Scan for the cell matching the given text and deliver its (x, y) coordinate at center. 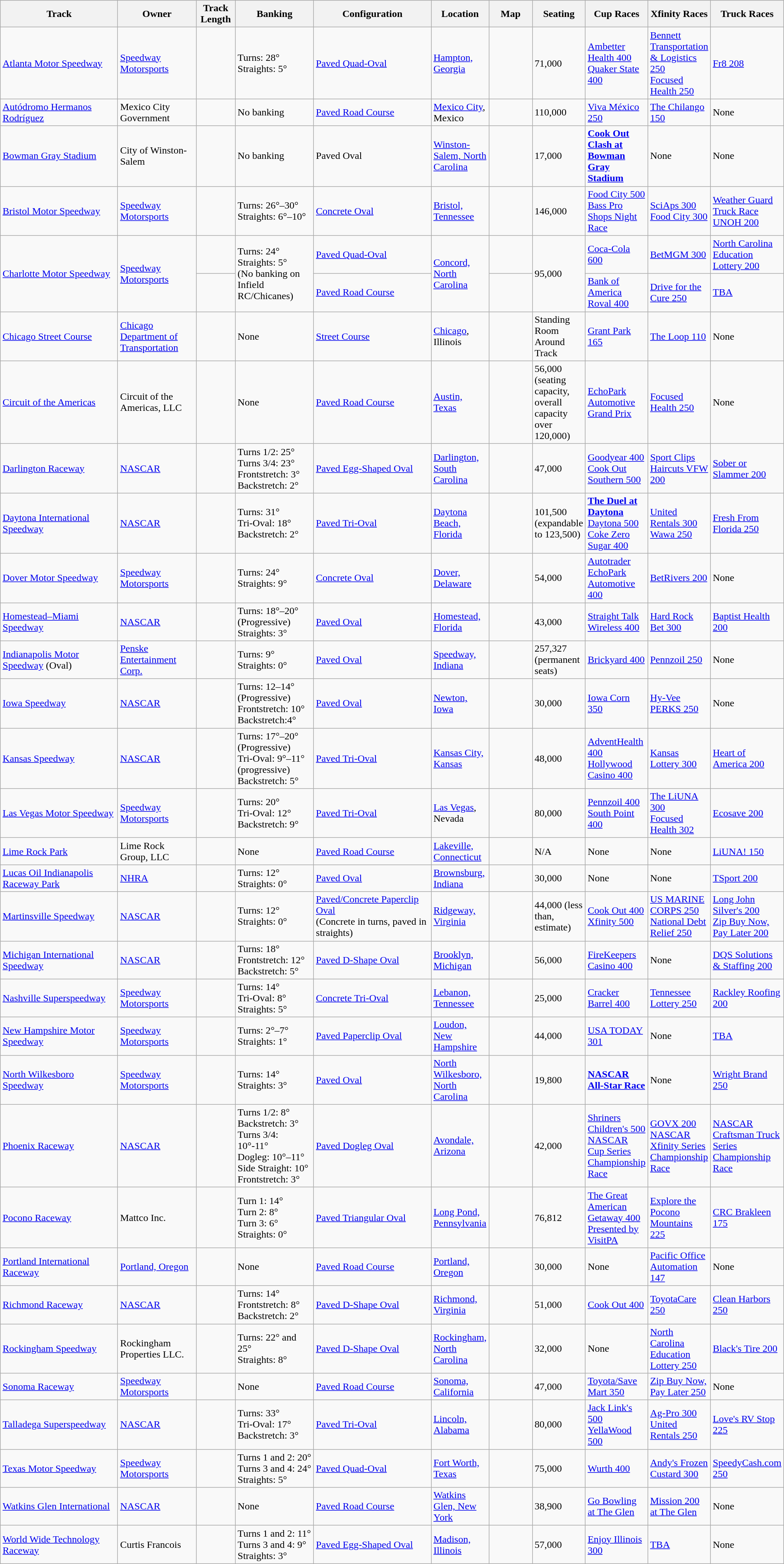
Austin, Texas (460, 402)
Cracker Barrel 400 (617, 998)
Autotrader EchoPark Automotive 400 (617, 578)
19,800 (559, 1080)
Chicago Department of Transportation (157, 336)
LiUNA! 150 (747, 852)
Sonoma Raceway (59, 1387)
World Wide Technology Raceway (59, 1545)
146,000 (559, 211)
Explore the Pocono Mountains 225 (679, 1217)
Turns: 2°–7°Straights: 1° (275, 1036)
Daytona International Speedway (59, 523)
Darlington Raceway (59, 468)
EchoPark Automotive Grand Prix (617, 402)
Mattco Inc. (157, 1217)
Penske Entertainment Corp. (157, 660)
Turns: 24°Straights: 5°(No banking on Infield RC/Chicanes) (275, 273)
Indianapolis Motor Speedway (Oval) (59, 660)
GOVX 200NASCAR Xfinity Series Championship Race (679, 1146)
BetRivers 200 (679, 578)
42,000 (559, 1146)
Turns: 14°Tri-Oval: 8°Straights: 5° (275, 998)
Track (59, 14)
Standing Room Around Track (559, 336)
Sonoma, California (460, 1387)
25,000 (559, 998)
New Hampshire Motor Speedway (59, 1036)
Owner (157, 14)
North Wilkesboro Speedway (59, 1080)
Zip Buy Now, Pay Later 250 (679, 1387)
Turns: 20°Tri-Oval: 12°Backstretch: 9° (275, 813)
Turns 1 and 2: 20°Turns 3 and 4: 24°Straights: 5° (275, 1468)
Mission 200 at The Glen (679, 1506)
SciAps 300Food City 300 (679, 211)
Chicago, Illinois (460, 336)
Baptist Health 200 (747, 621)
Autódromo Hermanos Rodríguez (59, 113)
Kansas City, Kansas (460, 758)
SpeedyCash.com 250 (747, 1468)
Paved Paperclip Oval (373, 1036)
Portland International Raceway (59, 1267)
Grant Park 165 (617, 336)
Turns: 31°Tri-Oval: 18°Backstretch: 2° (275, 523)
Turns: 28°Straights: 5° (275, 63)
Food City 500Bass Pro Shops Night Race (617, 211)
Wright Brand 250 (747, 1080)
Las Vegas, Nevada (460, 813)
57,000 (559, 1545)
76,812 (559, 1217)
Configuration (373, 14)
Sober or Slammer 200 (747, 468)
Lebanon, Tennessee (460, 998)
Turns: 18°Frontstretch: 12°Backstretch: 5° (275, 960)
Pennzoil 400South Point 400 (617, 813)
Hampton, Georgia (460, 63)
110,000 (559, 113)
Iowa Speedway (59, 703)
Rackley Roofing 200 (747, 998)
Turns: 14°Straights: 3° (275, 1080)
Track Length (216, 14)
The Great American Getaway 400 Presented by VisitPA (617, 1217)
Brownsburg, Indiana (460, 878)
Love's RV Stop 225 (747, 1425)
Darlington, South Carolina (460, 468)
Ambetter Health 400Quaker State 400 (617, 63)
Turns: 22° and 25°Straights: 8° (275, 1349)
Madison, Illinois (460, 1545)
Chicago Street Course (59, 336)
Banking (275, 14)
Pennzoil 250 (679, 660)
Turns 1/2: 8°Backstretch: 3°Turns 3/4: 10°-11°Dogleg: 10°–11°Side Straight: 10°Frontstretch: 3° (275, 1146)
17,000 (559, 156)
NASCAR Craftsman Truck Series Championship Race (747, 1146)
Curtis Francois (157, 1545)
Lime Rock Park (59, 852)
Las Vegas Motor Speedway (59, 813)
Paved/Concrete Paperclip Oval(Concrete in turns, paved in straights) (373, 916)
Fr8 208 (747, 63)
Fort Worth, Texas (460, 1468)
56,000 (559, 960)
Bank of America Roval 400 (617, 293)
Viva México 250 (617, 113)
Rockingham, North Carolina (460, 1349)
The Loop 110 (679, 336)
North Wilkesboro, North Carolina (460, 1080)
Paved Dogleg Oval (373, 1146)
Turns 1/2: 25°Turns 3/4: 23°Frontstretch: 3°Backstretch: 2° (275, 468)
The Chilango 150 (679, 113)
North Carolina Education Lottery 200 (747, 254)
75,000 (559, 1468)
Concrete Tri-Oval (373, 998)
Bowman Gray Stadium (59, 156)
Wurth 400 (617, 1468)
Ecosave 200 (747, 813)
Toyota/Save Mart 350 (617, 1387)
Truck Races (747, 14)
Weather Guard Truck RaceUNOH 200 (747, 211)
Cook Out Clash at Bowman Gray Stadium (617, 156)
United Rentals 300Wawa 250 (679, 523)
USA TODAY 301 (617, 1036)
Mexico City, Mexico (460, 113)
Speedway, Indiana (460, 660)
38,900 (559, 1506)
Dover Motor Speedway (59, 578)
Bennett Transportation & Logistics 250 Focused Health 250 (679, 63)
Michigan International Speedway (59, 960)
Texas Motor Speedway (59, 1468)
Seating (559, 14)
44,000 (less than, estimate) (559, 916)
Circuit of the Americas, LLC (157, 402)
Kansas Lottery 300 (679, 758)
NASCAR All-Star Race (617, 1080)
BetMGM 300 (679, 254)
Kansas Speedway (59, 758)
Circuit of the Americas (59, 402)
Turns: 12–14° (Progressive)Frontstretch: 10°Backstretch:4° (275, 703)
Rockingham Properties LLC. (157, 1349)
Location (460, 14)
Goodyear 400Cook Out Southern 500 (617, 468)
Straight Talk Wireless 400 (617, 621)
Lucas Oil Indianapolis Raceway Park (59, 878)
Turns: 24°Straights: 9° (275, 578)
Xfinity Races (679, 14)
Winston-Salem, North Carolina (460, 156)
43,000 (559, 621)
Lime Rock Group, LLC (157, 852)
Street Course (373, 336)
Turns: 17°–20° (Progressive)Tri-Oval: 9°–11° (progressive)Backstretch: 5° (275, 758)
Focused Health 250 (679, 402)
Turns: 33°Tri-Oval: 17°Backstretch: 3° (275, 1425)
AdventHealth 400Hollywood Casino 400 (617, 758)
Turn 1: 14°Turn 2: 8°Turn 3: 6°Straights: 0° (275, 1217)
Long John Silver's 200Zip Buy Now, Pay Later 200 (747, 916)
Pacific Office Automation 147 (679, 1267)
Phoenix Raceway (59, 1146)
TSport 200 (747, 878)
101,500 (expandable to 123,500) (559, 523)
Pocono Raceway (59, 1217)
Nashville Superspeedway (59, 998)
Newton, Iowa (460, 703)
Heart of America 200 (747, 758)
257,327 (permanent seats) (559, 660)
US MARINE CORPS 250National Debt Relief 250 (679, 916)
Jack Link's 500YellaWood 500 (617, 1425)
Avondale, Arizona (460, 1146)
Andy's Frozen Custard 300 (679, 1468)
Clean Harbors 250 (747, 1305)
Hy-Vee PERKS 250 (679, 703)
Richmond Raceway (59, 1305)
Cup Races (617, 14)
Dover, Delaware (460, 578)
North Carolina Education Lottery 250 (679, 1349)
Coca-Cola 600 (617, 254)
Bristol Motor Speedway (59, 211)
Paved Triangular Oval (373, 1217)
54,000 (559, 578)
71,000 (559, 63)
Atlanta Motor Speedway (59, 63)
ToyotaCare 250 (679, 1305)
The LiUNA 300Focused Health 302 (679, 813)
Turns: 26°–30°Straights: 6°–10° (275, 211)
Hard Rock Bet 300 (679, 621)
Daytona Beach, Florida (460, 523)
Cook Out 400 (617, 1305)
Brooklyn, Michigan (460, 960)
56,000 (seating capacity, overall capacity over 120,000) (559, 402)
Drive for the Cure 250 (679, 293)
Map (510, 14)
Homestead, Florida (460, 621)
44,000 (559, 1036)
Charlotte Motor Speedway (59, 273)
Talladega Superspeedway (59, 1425)
The Duel at Daytona Daytona 500Coke Zero Sugar 400 (617, 523)
Bristol, Tennessee (460, 211)
Watkins Glen International (59, 1506)
Iowa Corn 350 (617, 703)
City of Winston-Salem (157, 156)
Richmond, Virginia (460, 1305)
Ridgeway, Virginia (460, 916)
Lincoln, Alabama (460, 1425)
DQS Solutions & Staffing 200 (747, 960)
Turns: 9°Straights: 0° (275, 660)
Rockingham Speedway (59, 1349)
N/A (559, 852)
Enjoy Illinois 300 (617, 1545)
Mexico City Government (157, 113)
Homestead–Miami Speedway (59, 621)
Lakeville, Connecticut (460, 852)
Shriners Children's 500NASCAR Cup Series Championship Race (617, 1146)
95,000 (559, 273)
Turns: 18°–20° (Progressive)Straights: 3° (275, 621)
51,000 (559, 1305)
Cook Out 400Xfinity 500 (617, 916)
Martinsville Speedway (59, 916)
Fresh From Florida 250 (747, 523)
Black's Tire 200 (747, 1349)
Ag-Pro 300United Rentals 250 (679, 1425)
Concord, North Carolina (460, 273)
Go Bowling at The Glen (617, 1506)
Watkins Glen, New York (460, 1506)
Turns: 14°Frontstretch: 8°Backstretch: 2° (275, 1305)
Loudon, New Hampshire (460, 1036)
Long Pond, Pennsylvania (460, 1217)
Tennessee Lottery 250 (679, 998)
CRC Brakleen 175 (747, 1217)
FireKeepers Casino 400 (617, 960)
Brickyard 400 (617, 660)
32,000 (559, 1349)
Turns 1 and 2: 11°Turns 3 and 4: 9°Straights: 3° (275, 1545)
NHRA (157, 878)
48,000 (559, 758)
Sport Clips Haircuts VFW 200 (679, 468)
